Provide the (x, y) coordinate of the cell's center where the given text is located.  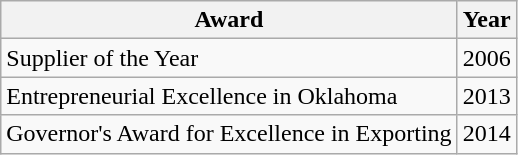
Supplier of the Year (229, 58)
Award (229, 20)
2013 (486, 96)
2006 (486, 58)
Governor's Award for Excellence in Exporting (229, 134)
2014 (486, 134)
Year (486, 20)
Entrepreneurial Excellence in Oklahoma (229, 96)
